Identify which cell holds the provided text, then report its (x, y) central coordinate. 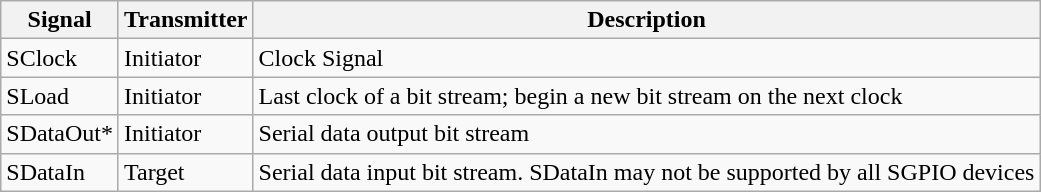
Serial data output bit stream (646, 134)
Description (646, 20)
Target (186, 172)
Last clock of a bit stream; begin a new bit stream on the next clock (646, 96)
Transmitter (186, 20)
Signal (60, 20)
SDataOut* (60, 134)
SLoad (60, 96)
SDataIn (60, 172)
SClock (60, 58)
Clock Signal (646, 58)
Serial data input bit stream. SDataIn may not be supported by all SGPIO devices (646, 172)
